Locate the cell with the specified text and output its [x, y] center coordinate. 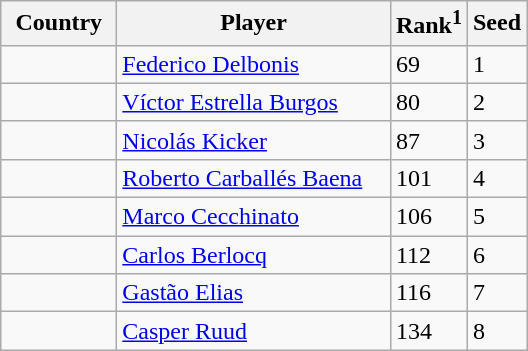
7 [496, 293]
5 [496, 217]
6 [496, 255]
Carlos Berlocq [254, 255]
Rank1 [428, 24]
4 [496, 178]
3 [496, 140]
112 [428, 255]
2 [496, 102]
Player [254, 24]
Gastão Elias [254, 293]
87 [428, 140]
80 [428, 102]
Marco Cecchinato [254, 217]
8 [496, 331]
1 [496, 64]
Casper Ruud [254, 331]
69 [428, 64]
106 [428, 217]
Víctor Estrella Burgos [254, 102]
Country [59, 24]
Federico Delbonis [254, 64]
Roberto Carballés Baena [254, 178]
Nicolás Kicker [254, 140]
134 [428, 331]
101 [428, 178]
Seed [496, 24]
116 [428, 293]
